Scan for the cell matching the given text and deliver its (X, Y) coordinate at center. 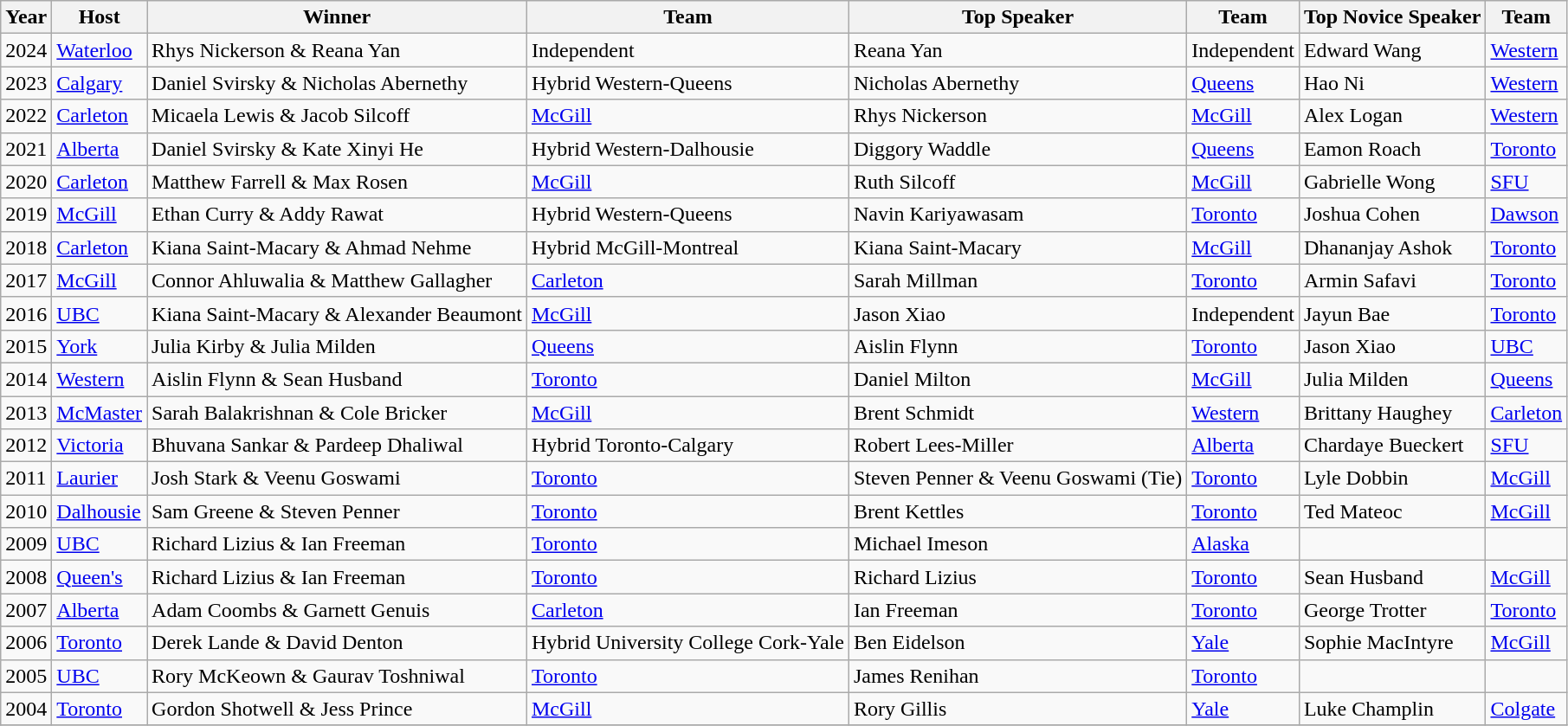
Nicholas Abernethy (1017, 83)
Dawson (1526, 215)
2018 (26, 247)
2017 (26, 280)
Diggory Waddle (1017, 149)
Gordon Shotwell & Jess Prince (338, 709)
Calgary (100, 83)
Julia Milden (1392, 379)
Top Speaker (1017, 17)
Hybrid McGill-Montreal (687, 247)
2024 (26, 50)
Kiana Saint-Macary (1017, 247)
Armin Safavi (1392, 280)
2013 (26, 413)
Matthew Farrell & Max Rosen (338, 182)
Rory McKeown & Gaurav Toshniwal (338, 676)
Connor Ahluwalia & Matthew Gallagher (338, 280)
Hybrid Western-Dalhousie (687, 149)
Aislin Flynn & Sean Husband (338, 379)
Waterloo (100, 50)
McMaster (100, 413)
Dalhousie (100, 511)
Richard Lizius (1017, 577)
2016 (26, 313)
Daniel Milton (1017, 379)
Dhananjay Ashok (1392, 247)
2005 (26, 676)
Hao Ni (1392, 83)
Rory Gillis (1017, 709)
Joshua Cohen (1392, 215)
Sam Greene & Steven Penner (338, 511)
Steven Penner & Veenu Goswami (Tie) (1017, 479)
Sarah Millman (1017, 280)
Eamon Roach (1392, 149)
Ethan Curry & Addy Rawat (338, 215)
2007 (26, 610)
Julia Kirby & Julia Milden (338, 346)
Aislin Flynn (1017, 346)
Sophie MacIntyre (1392, 643)
Sarah Balakrishnan & Cole Bricker (338, 413)
Kiana Saint-Macary & Alexander Beaumont (338, 313)
Ted Mateoc (1392, 511)
York (100, 346)
2020 (26, 182)
Hybrid Toronto-Calgary (687, 446)
Kiana Saint-Macary & Ahmad Nehme (338, 247)
Adam Coombs & Garnett Genuis (338, 610)
Jayun Bae (1392, 313)
Brittany Haughey (1392, 413)
2014 (26, 379)
Bhuvana Sankar & Pardeep Dhaliwal (338, 446)
Michael Imeson (1017, 544)
Colgate (1526, 709)
2012 (26, 446)
2010 (26, 511)
Victoria (100, 446)
Alaska (1243, 544)
2011 (26, 479)
Chardaye Bueckert (1392, 446)
Ian Freeman (1017, 610)
Laurier (100, 479)
Brent Schmidt (1017, 413)
Sean Husband (1392, 577)
Gabrielle Wong (1392, 182)
2023 (26, 83)
Daniel Svirsky & Kate Xinyi He (338, 149)
2006 (26, 643)
Luke Champlin (1392, 709)
Navin Kariyawasam (1017, 215)
Year (26, 17)
Hybrid University College Cork-Yale (687, 643)
2004 (26, 709)
Reana Yan (1017, 50)
Top Novice Speaker (1392, 17)
Edward Wang (1392, 50)
2009 (26, 544)
Rhys Nickerson & Reana Yan (338, 50)
Robert Lees-Miller (1017, 446)
Brent Kettles (1017, 511)
Lyle Dobbin (1392, 479)
Derek Lande & David Denton (338, 643)
Micaela Lewis & Jacob Silcoff (338, 116)
2022 (26, 116)
Daniel Svirsky & Nicholas Abernethy (338, 83)
Josh Stark & Veenu Goswami (338, 479)
Rhys Nickerson (1017, 116)
2015 (26, 346)
2008 (26, 577)
Queen's (100, 577)
Winner (338, 17)
2019 (26, 215)
George Trotter (1392, 610)
Host (100, 17)
2021 (26, 149)
Alex Logan (1392, 116)
Ruth Silcoff (1017, 182)
James Renihan (1017, 676)
Ben Eidelson (1017, 643)
